Detect which cell encompasses the target text, then output its (x, y) center coordinate. 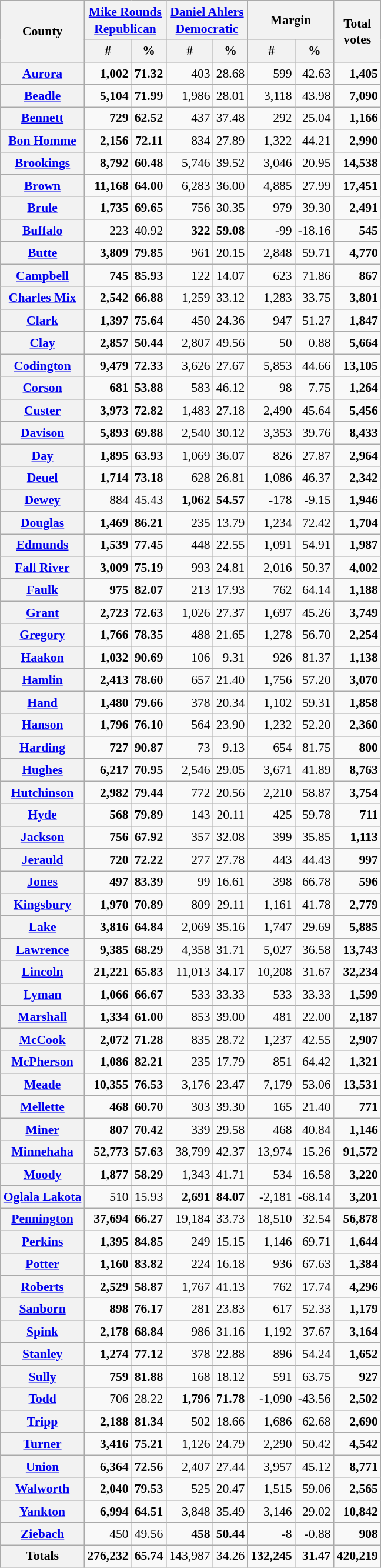
249 (189, 1242)
45.64 (315, 411)
27.37 (230, 612)
Kingsbury (42, 905)
3,164 (357, 1332)
45.26 (315, 612)
31.16 (230, 1332)
1,166 (357, 118)
3,353 (271, 433)
729 (108, 118)
Clark (42, 321)
1,232 (271, 725)
5,027 (271, 950)
63.75 (315, 1376)
17.79 (230, 1062)
18,510 (271, 1219)
32.08 (230, 838)
2,188 (108, 1422)
72.82 (149, 411)
2,016 (271, 568)
564 (189, 725)
1,697 (271, 612)
71.32 (149, 74)
1,686 (271, 1422)
Stanley (42, 1354)
Brown (42, 186)
681 (108, 388)
71.99 (149, 96)
Union (42, 1466)
Aurora (42, 74)
10,355 (108, 1085)
21.65 (230, 635)
Yankton (42, 1512)
1,002 (108, 74)
745 (108, 275)
15.93 (149, 1197)
-99 (271, 231)
1,343 (189, 1175)
2,187 (357, 1017)
54.91 (315, 545)
40.84 (315, 1129)
66.78 (315, 882)
Jackson (42, 838)
834 (189, 141)
46.37 (315, 478)
29.58 (230, 1129)
993 (189, 568)
41.78 (315, 905)
5,456 (357, 411)
2,407 (189, 1466)
McCook (42, 1039)
510 (108, 1197)
771 (357, 1107)
657 (189, 680)
2,907 (357, 1039)
Mike RoundsRepublican (125, 20)
82.21 (149, 1062)
Sully (42, 1376)
1,704 (357, 523)
59.78 (315, 815)
1,539 (108, 545)
Sanborn (42, 1309)
5,853 (271, 365)
961 (189, 253)
3,118 (271, 96)
3,416 (108, 1444)
17.93 (230, 590)
2,290 (271, 1444)
McPherson (42, 1062)
50.42 (315, 1444)
1,384 (357, 1264)
Miner (42, 1129)
3,848 (189, 1512)
3,809 (108, 253)
Hyde (42, 815)
1,102 (271, 702)
Perkins (42, 1242)
16.61 (230, 882)
1,970 (108, 905)
Custer (42, 411)
27.99 (315, 186)
-178 (271, 500)
437 (189, 118)
53.88 (149, 388)
99 (189, 882)
1,091 (271, 545)
84.85 (149, 1242)
Haakon (42, 658)
168 (189, 1376)
1,069 (189, 455)
34.17 (230, 972)
81.88 (149, 1376)
51.27 (315, 321)
-9.15 (315, 500)
27.78 (230, 860)
20.56 (230, 792)
59.06 (315, 1489)
7,090 (357, 96)
72.11 (149, 141)
39.52 (230, 163)
Dewey (42, 500)
31.71 (230, 950)
81.34 (149, 1422)
2,156 (108, 141)
79.89 (149, 815)
35.85 (315, 838)
37,694 (108, 1219)
67.63 (315, 1264)
Buffalo (42, 231)
292 (271, 118)
90.87 (149, 748)
Faulk (42, 590)
3,009 (108, 568)
1,188 (357, 590)
1,652 (357, 1354)
65.74 (149, 1556)
28.68 (230, 74)
52.20 (315, 725)
35.16 (230, 927)
5,893 (108, 433)
143,987 (189, 1556)
14,538 (357, 163)
908 (357, 1534)
83.82 (149, 1264)
3,070 (357, 680)
75.21 (149, 1444)
36.00 (230, 186)
Jones (42, 882)
72.22 (149, 860)
1,066 (108, 995)
3,801 (357, 298)
70.95 (149, 770)
45.43 (149, 500)
41.13 (230, 1287)
27.44 (230, 1466)
809 (189, 905)
2,360 (357, 725)
8,771 (357, 1466)
35.49 (230, 1512)
Hand (42, 702)
2,069 (189, 927)
Edmunds (42, 545)
28.22 (149, 1399)
1,026 (189, 612)
807 (108, 1129)
583 (189, 388)
22.55 (230, 545)
2,857 (108, 343)
69.88 (149, 433)
57.63 (149, 1152)
3,220 (357, 1175)
1,322 (271, 141)
24.79 (230, 1444)
276,232 (108, 1556)
1,032 (108, 658)
Potter (42, 1264)
62.52 (149, 118)
165 (271, 1107)
Lake (42, 927)
1,986 (189, 96)
Tripp (42, 1422)
50 (271, 343)
8,763 (357, 770)
54.24 (315, 1354)
10,842 (357, 1512)
281 (189, 1309)
84.07 (230, 1197)
Bennett (42, 118)
-1,090 (271, 1399)
42.37 (230, 1152)
44.66 (315, 365)
277 (189, 860)
-0.88 (315, 1534)
64.84 (149, 927)
339 (189, 1129)
458 (189, 1534)
36.07 (230, 455)
Clay (42, 343)
18.66 (230, 1422)
85.93 (149, 275)
1,334 (108, 1017)
Gregory (42, 635)
1,895 (108, 455)
-68.14 (315, 1197)
1,062 (189, 500)
2,546 (189, 770)
2,964 (357, 455)
42.63 (315, 74)
-2,181 (271, 1197)
534 (271, 1175)
57.20 (315, 680)
Beadle (42, 96)
1,714 (108, 478)
867 (357, 275)
23.47 (230, 1085)
50.37 (315, 568)
-8 (271, 1534)
884 (108, 500)
County (42, 31)
Douglas (42, 523)
44.21 (315, 141)
Hughes (42, 770)
2,178 (108, 1332)
78.35 (149, 635)
5,104 (108, 96)
975 (108, 590)
64.42 (315, 1062)
70.89 (149, 905)
39.00 (230, 1017)
1,138 (357, 658)
568 (108, 815)
720 (108, 860)
31.47 (315, 1556)
1,126 (189, 1444)
1,161 (271, 905)
27.89 (230, 141)
11,168 (108, 186)
66.88 (149, 298)
835 (189, 1039)
22.00 (315, 1017)
22.88 (230, 1354)
Charles Mix (42, 298)
71.28 (149, 1039)
2,490 (271, 411)
59.31 (315, 702)
23.90 (230, 725)
2,040 (108, 1489)
73.18 (149, 478)
2,723 (108, 612)
68.29 (149, 950)
70.42 (149, 1129)
29.69 (315, 927)
926 (271, 658)
Corson (42, 388)
1,469 (108, 523)
2,690 (357, 1422)
826 (271, 455)
322 (189, 231)
Harding (42, 748)
42.55 (315, 1039)
1,259 (189, 298)
27.18 (230, 411)
224 (189, 1264)
223 (108, 231)
56,878 (357, 1219)
Totalvotes (357, 31)
6,217 (108, 770)
1,113 (357, 838)
91,572 (357, 1152)
596 (357, 882)
1,397 (108, 321)
56.70 (315, 635)
79.66 (149, 702)
1,395 (108, 1242)
Lawrence (42, 950)
399 (271, 838)
3,816 (108, 927)
79.85 (149, 253)
Walworth (42, 1489)
59.71 (315, 253)
27.67 (230, 365)
979 (271, 208)
36.58 (315, 950)
591 (271, 1376)
20.95 (315, 163)
143 (189, 815)
947 (271, 321)
43.98 (315, 96)
1,160 (108, 1264)
66.67 (149, 995)
800 (357, 748)
13,974 (271, 1152)
39.76 (315, 433)
13,105 (357, 365)
5,664 (357, 343)
13,743 (357, 950)
41.89 (315, 770)
2,413 (108, 680)
31.67 (315, 972)
2,691 (189, 1197)
53.06 (315, 1085)
4,002 (357, 568)
76.10 (149, 725)
6,994 (108, 1512)
425 (271, 815)
Spink (42, 1332)
-18.16 (315, 231)
6,364 (108, 1466)
5,746 (189, 163)
62.68 (315, 1422)
628 (189, 478)
73 (189, 748)
Bon Homme (42, 141)
33.73 (230, 1219)
7.75 (315, 388)
1,278 (271, 635)
18.12 (230, 1376)
525 (189, 1489)
20.47 (230, 1489)
Hutchinson (42, 792)
9,479 (108, 365)
13,531 (357, 1085)
75.19 (149, 568)
72.63 (149, 612)
Todd (42, 1399)
4,358 (189, 950)
17,451 (357, 186)
33.75 (315, 298)
37.67 (315, 1332)
898 (108, 1309)
78.60 (149, 680)
68.84 (149, 1332)
623 (271, 275)
28.72 (230, 1039)
1,735 (108, 208)
1,644 (357, 1242)
2,990 (357, 141)
77.12 (149, 1354)
64.00 (149, 186)
Pennington (42, 1219)
5,885 (357, 927)
77.45 (149, 545)
76.53 (149, 1085)
9.31 (230, 658)
24.81 (230, 568)
16.58 (315, 1175)
3,176 (189, 1085)
213 (189, 590)
10,208 (271, 972)
2,491 (357, 208)
Deuel (42, 478)
2,982 (108, 792)
32.54 (315, 1219)
23.83 (230, 1309)
41.71 (230, 1175)
545 (357, 231)
79.53 (149, 1489)
Hanson (42, 725)
1,858 (357, 702)
Brookings (42, 163)
1,179 (357, 1309)
58.29 (149, 1175)
25.04 (315, 118)
Butte (42, 253)
71.78 (230, 1399)
6,283 (189, 186)
Ziebach (42, 1534)
599 (271, 74)
851 (271, 1062)
4,770 (357, 253)
772 (189, 792)
654 (271, 748)
4,885 (271, 186)
86.21 (149, 523)
16.18 (230, 1264)
Totals (42, 1556)
1,234 (271, 523)
1,321 (357, 1062)
44.43 (315, 860)
67.92 (149, 838)
2,779 (357, 905)
38,799 (189, 1152)
19,184 (189, 1219)
64.14 (315, 590)
17.74 (315, 1287)
65.83 (149, 972)
4,296 (357, 1287)
1,274 (108, 1354)
986 (189, 1332)
1,766 (108, 635)
Hamlin (42, 680)
2,502 (357, 1399)
727 (108, 748)
Day (42, 455)
1,480 (108, 702)
3,749 (357, 612)
303 (189, 1107)
1,987 (357, 545)
403 (189, 74)
Lyman (42, 995)
617 (271, 1309)
488 (189, 635)
1,946 (357, 500)
357 (189, 838)
3,973 (108, 411)
1,515 (271, 1489)
1,264 (357, 388)
2,072 (108, 1039)
29.05 (230, 770)
2,807 (189, 343)
21,221 (108, 972)
Grant (42, 612)
13.79 (230, 523)
Minnehaha (42, 1152)
1,877 (108, 1175)
15.26 (315, 1152)
997 (357, 860)
Oglala Lakota (42, 1197)
79.44 (149, 792)
29.11 (230, 905)
Marshall (42, 1017)
Margin (290, 20)
3,201 (357, 1197)
1,599 (357, 995)
Turner (42, 1444)
37.48 (230, 118)
20.34 (230, 702)
448 (189, 545)
3,754 (357, 792)
497 (108, 882)
1,767 (189, 1287)
Brule (42, 208)
30.35 (230, 208)
46.12 (230, 388)
60.48 (149, 163)
7,179 (271, 1085)
Codington (42, 365)
33.12 (230, 298)
3,626 (189, 365)
40.92 (149, 231)
1,747 (271, 927)
52.33 (315, 1309)
59.08 (230, 231)
82.07 (149, 590)
2,542 (108, 298)
2,540 (189, 433)
20.11 (230, 815)
443 (271, 860)
Davison (42, 433)
9.13 (230, 748)
2,529 (108, 1287)
69.65 (149, 208)
61.00 (149, 1017)
936 (271, 1264)
83.39 (149, 882)
1,192 (271, 1332)
34.26 (230, 1556)
45.12 (315, 1466)
32,234 (357, 972)
27.87 (315, 455)
54.57 (230, 500)
122 (189, 275)
98 (271, 388)
853 (189, 1017)
63.93 (149, 455)
2,254 (357, 635)
927 (357, 1376)
2,210 (271, 792)
Campbell (42, 275)
64.51 (149, 1512)
-43.56 (315, 1399)
30.12 (230, 433)
706 (108, 1399)
20.15 (230, 253)
81.37 (315, 658)
75.64 (149, 321)
28.01 (230, 96)
1,483 (189, 411)
Daniel AhlersDemocratic (207, 20)
72.56 (149, 1466)
420,219 (357, 1556)
8,433 (357, 433)
11,013 (189, 972)
52,773 (108, 1152)
66.27 (149, 1219)
15.15 (230, 1242)
90.69 (149, 658)
71.86 (315, 275)
3,146 (271, 1512)
3,957 (271, 1466)
69.71 (315, 1242)
Roberts (42, 1287)
26.81 (230, 478)
502 (189, 1422)
Lincoln (42, 972)
1,237 (271, 1039)
3,671 (271, 770)
481 (271, 1017)
4,542 (357, 1444)
Fall River (42, 568)
Meade (42, 1085)
Mellette (42, 1107)
1,283 (271, 298)
24.36 (230, 321)
72.33 (149, 365)
72.42 (315, 523)
76.17 (149, 1309)
81.75 (315, 748)
759 (108, 1376)
896 (271, 1354)
2,848 (271, 253)
3,046 (271, 163)
8,792 (108, 163)
0.88 (315, 343)
106 (189, 658)
1,756 (271, 680)
2,565 (357, 1489)
398 (271, 882)
14.07 (230, 275)
2,342 (357, 478)
Moody (42, 1175)
60.70 (149, 1107)
1,405 (357, 74)
Jerauld (42, 860)
1,847 (357, 321)
132,245 (271, 1556)
711 (357, 815)
9,385 (108, 950)
29.02 (315, 1512)
